Find where the given text appears and provide that cell's center as [x, y] coordinate. 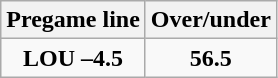
LOU –4.5 [74, 58]
Pregame line [74, 20]
56.5 [210, 58]
Over/under [210, 20]
